Capture the cell that displays the provided text and extract its (X, Y) central coordinate. 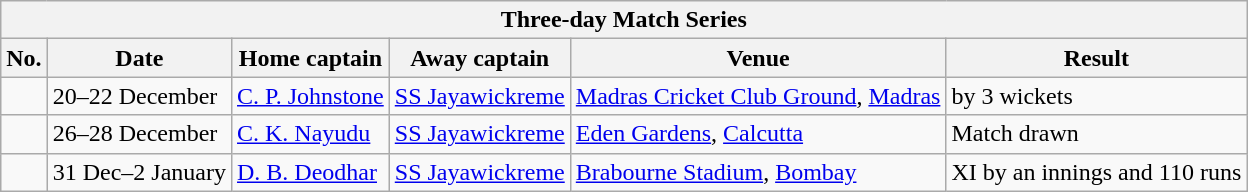
Venue (758, 58)
26–28 December (139, 134)
Brabourne Stadium, Bombay (758, 172)
C. P. Johnstone (310, 96)
XI by an innings and 110 runs (1096, 172)
Madras Cricket Club Ground, Madras (758, 96)
Eden Gardens, Calcutta (758, 134)
31 Dec–2 January (139, 172)
Match drawn (1096, 134)
Three-day Match Series (624, 20)
by 3 wickets (1096, 96)
Result (1096, 58)
C. K. Nayudu (310, 134)
No. (24, 58)
20–22 December (139, 96)
Home captain (310, 58)
Date (139, 58)
D. B. Deodhar (310, 172)
Away captain (480, 58)
